Locate the cell with the specified text and output its [X, Y] center coordinate. 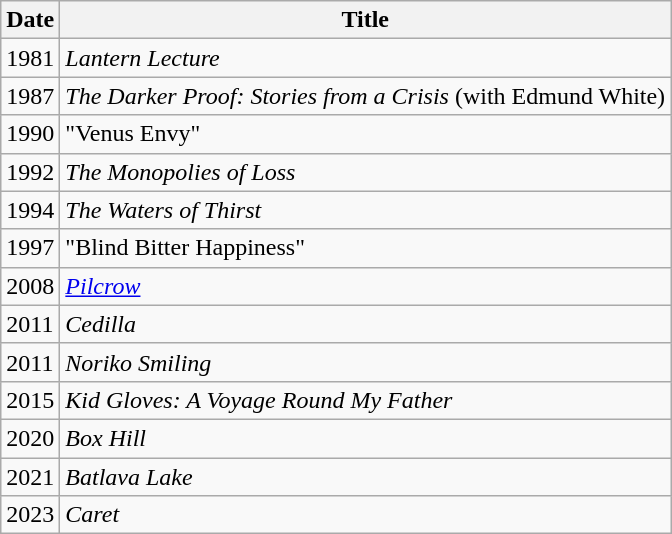
1987 [30, 96]
1992 [30, 172]
2008 [30, 286]
2015 [30, 400]
Cedilla [366, 324]
"Blind Bitter Happiness" [366, 248]
1994 [30, 210]
2021 [30, 477]
Pilcrow [366, 286]
1990 [30, 134]
The Monopolies of Loss [366, 172]
Title [366, 20]
Box Hill [366, 438]
The Waters of Thirst [366, 210]
Lantern Lecture [366, 58]
"Venus Envy" [366, 134]
1997 [30, 248]
Batlava Lake [366, 477]
Date [30, 20]
Caret [366, 515]
2020 [30, 438]
2023 [30, 515]
Noriko Smiling [366, 362]
Kid Gloves: A Voyage Round My Father [366, 400]
The Darker Proof: Stories from a Crisis (with Edmund White) [366, 96]
1981 [30, 58]
